Find where the given text appears and provide that cell's center as (X, Y) coordinate. 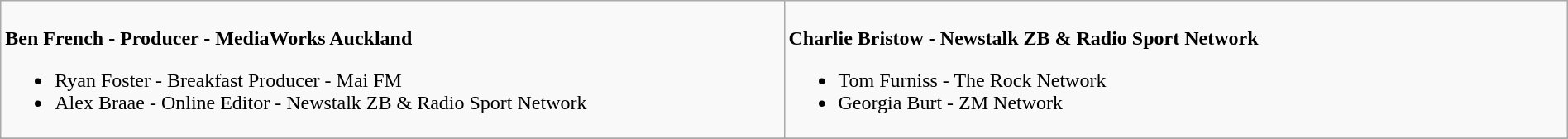
Ben French - Producer - MediaWorks AucklandRyan Foster - Breakfast Producer - Mai FMAlex Braae - Online Editor - Newstalk ZB & Radio Sport Network (392, 69)
Charlie Bristow - Newstalk ZB & Radio Sport NetworkTom Furniss - The Rock NetworkGeorgia Burt - ZM Network (1176, 69)
